Scan for the cell matching the given text and deliver its (x, y) coordinate at center. 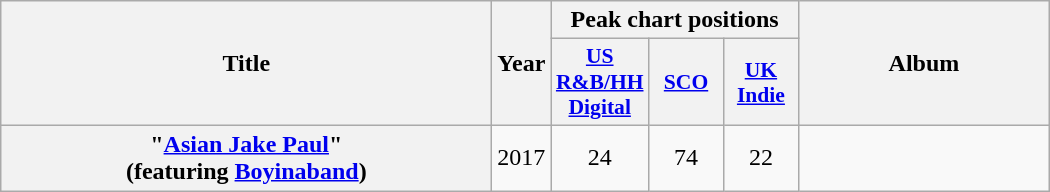
"Asian Jake Paul"(featuring Boyinaband) (246, 158)
2017 (522, 158)
24 (600, 158)
Year (522, 64)
Album (924, 64)
Peak chart positions (675, 20)
US R&B/HH Digital (600, 82)
UK Indie (760, 82)
SCO (686, 82)
22 (760, 158)
Title (246, 64)
74 (686, 158)
